Search for the cell housing the specified text and yield its (x, y) center coordinate. 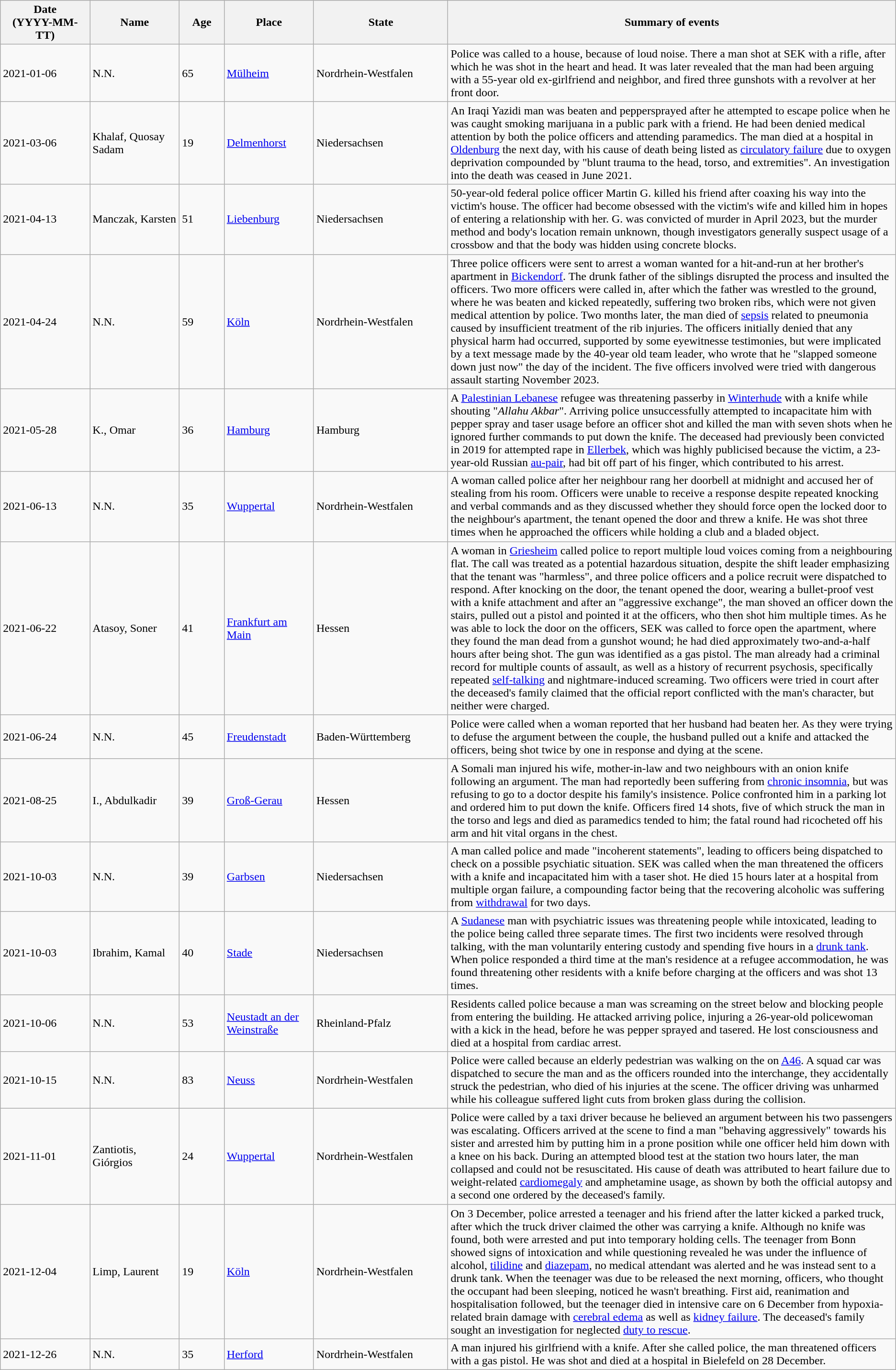
Date(YYYY-MM-TT) (45, 22)
2021-10-15 (45, 1080)
2021-04-24 (45, 322)
Herford (269, 1355)
Name (135, 22)
Rheinland-Pfalz (381, 1023)
2021-05-28 (45, 430)
Ibrahim, Kamal (135, 953)
Khalaf, Quosay Sadam (135, 143)
2021-12-26 (45, 1355)
2021-12-04 (45, 1271)
Delmenhorst (269, 143)
Neuss (269, 1080)
51 (202, 219)
41 (202, 628)
Age (202, 22)
2021-08-25 (45, 800)
Place (269, 22)
Atasoy, Soner (135, 628)
2021-10-06 (45, 1023)
65 (202, 73)
83 (202, 1080)
2021-06-24 (45, 737)
Limp, Laurent (135, 1271)
24 (202, 1157)
2021-11-01 (45, 1157)
Zantiotis, Giórgios (135, 1157)
2021-06-22 (45, 628)
Manczak, Karsten (135, 219)
40 (202, 953)
Neustadt an der Weinstraße (269, 1023)
2021-06-13 (45, 506)
Frankfurt am Main (269, 628)
36 (202, 430)
53 (202, 1023)
2021-01-06 (45, 73)
State (381, 22)
2021-03-06 (45, 143)
Liebenburg (269, 219)
59 (202, 322)
I., Abdulkadir (135, 800)
Groß-Gerau (269, 800)
Garbsen (269, 876)
Stade (269, 953)
Mülheim (269, 73)
Freudenstadt (269, 737)
Summary of events (672, 22)
45 (202, 737)
Baden-Württemberg (381, 737)
2021-04-13 (45, 219)
K., Omar (135, 430)
